For the text-containing cell, return its midpoint in [x, y] coordinate format. 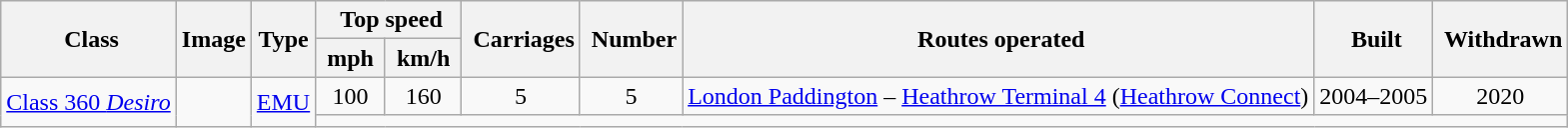
160 [423, 96]
2004–2005 [1373, 96]
2020 [1501, 96]
Image [214, 39]
Top speed [389, 20]
London Paddington – Heathrow Terminal 4 (Heathrow Connect) [998, 96]
Class 360 Desiro [89, 102]
Carriages [521, 39]
Routes operated [998, 39]
EMU [283, 102]
Withdrawn [1501, 39]
Type [283, 39]
Class [89, 39]
100 [351, 96]
mph [351, 58]
km/h [423, 58]
Number [631, 39]
Built [1373, 39]
